Output the [X, Y] coordinate of the center of the cell containing the given text.  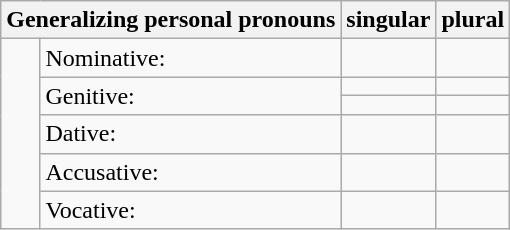
singular [388, 20]
Accusative: [190, 172]
Dative: [190, 134]
plural [473, 20]
Generalizing personal pronouns [171, 20]
Genitive: [190, 96]
Vocative: [190, 210]
Nominative: [190, 58]
